Return [x, y] of the center of cell containing provided text 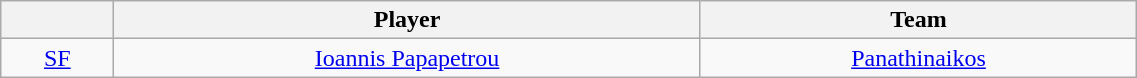
SF [58, 58]
Ioannis Papapetrou [407, 58]
Panathinaikos [918, 58]
Player [407, 20]
Team [918, 20]
